Output the (X, Y) coordinate of the center of the cell containing the given text.  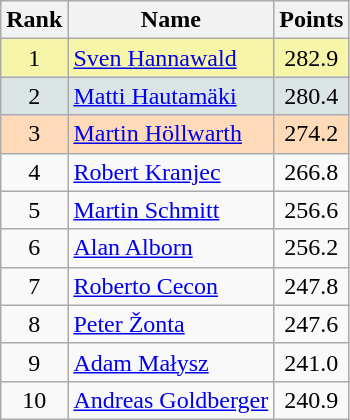
Roberto Cecon (171, 286)
Adam Małysz (171, 362)
Sven Hannawald (171, 58)
Points (312, 20)
247.8 (312, 286)
Name (171, 20)
9 (34, 362)
256.6 (312, 210)
Andreas Goldberger (171, 400)
Peter Žonta (171, 324)
274.2 (312, 134)
266.8 (312, 172)
240.9 (312, 400)
2 (34, 96)
3 (34, 134)
8 (34, 324)
5 (34, 210)
Alan Alborn (171, 248)
247.6 (312, 324)
Martin Höllwarth (171, 134)
Rank (34, 20)
282.9 (312, 58)
241.0 (312, 362)
280.4 (312, 96)
1 (34, 58)
Martin Schmitt (171, 210)
Matti Hautamäki (171, 96)
10 (34, 400)
6 (34, 248)
4 (34, 172)
256.2 (312, 248)
Robert Kranjec (171, 172)
7 (34, 286)
